Return (x, y) of the center of cell containing provided text 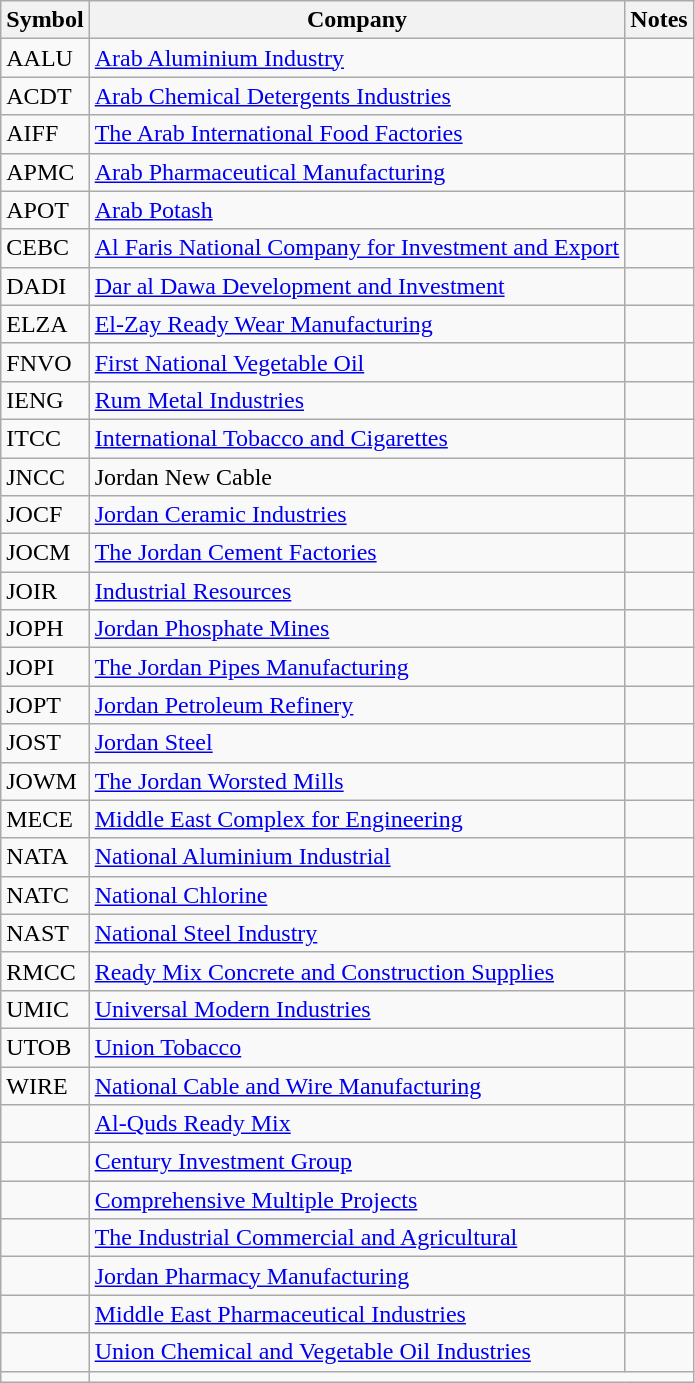
JOPT (45, 705)
The Jordan Worsted Mills (357, 781)
ACDT (45, 96)
Notes (659, 20)
MECE (45, 819)
Symbol (45, 20)
Comprehensive Multiple Projects (357, 1200)
Company (357, 20)
International Tobacco and Cigarettes (357, 438)
AIFF (45, 134)
Union Tobacco (357, 1047)
Arab Potash (357, 210)
ITCC (45, 438)
National Cable and Wire Manufacturing (357, 1085)
JOCF (45, 515)
Middle East Complex for Engineering (357, 819)
IENG (45, 400)
Middle East Pharmaceutical Industries (357, 1314)
APMC (45, 172)
Century Investment Group (357, 1162)
ELZA (45, 324)
NATC (45, 895)
AALU (45, 58)
Al-Quds Ready Mix (357, 1124)
APOT (45, 210)
Jordan New Cable (357, 477)
El-Zay Ready Wear Manufacturing (357, 324)
Al Faris National Company for Investment and Export (357, 248)
The Arab International Food Factories (357, 134)
Industrial Resources (357, 591)
JOST (45, 743)
The Jordan Cement Factories (357, 553)
UMIC (45, 1009)
Jordan Petroleum Refinery (357, 705)
Arab Chemical Detergents Industries (357, 96)
National Chlorine (357, 895)
FNVO (45, 362)
RMCC (45, 971)
JOIR (45, 591)
WIRE (45, 1085)
Dar al Dawa Development and Investment (357, 286)
First National Vegetable Oil (357, 362)
JOCM (45, 553)
Jordan Steel (357, 743)
The Jordan Pipes Manufacturing (357, 667)
JOPH (45, 629)
Universal Modern Industries (357, 1009)
CEBC (45, 248)
NAST (45, 933)
Arab Pharmaceutical Manufacturing (357, 172)
DADI (45, 286)
National Steel Industry (357, 933)
Rum Metal Industries (357, 400)
Ready Mix Concrete and Construction Supplies (357, 971)
JNCC (45, 477)
NATA (45, 857)
National Aluminium Industrial (357, 857)
JOPI (45, 667)
Jordan Pharmacy Manufacturing (357, 1276)
Union Chemical and Vegetable Oil Industries (357, 1352)
Jordan Phosphate Mines (357, 629)
The Industrial Commercial and Agricultural (357, 1238)
Jordan Ceramic Industries (357, 515)
UTOB (45, 1047)
JOWM (45, 781)
Arab Aluminium Industry (357, 58)
